Find where the given text appears and provide that cell's center as (X, Y) coordinate. 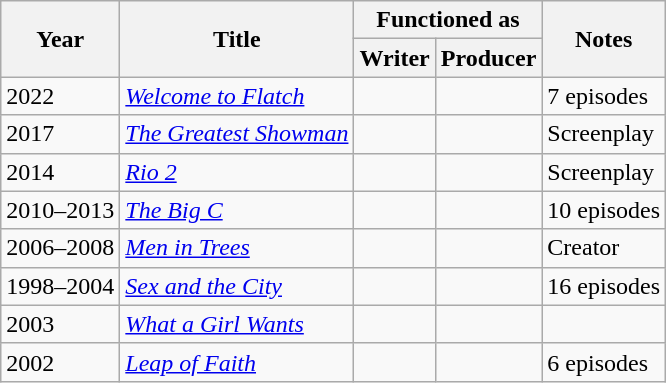
The Greatest Showman (237, 134)
Creator (604, 248)
2010–2013 (60, 210)
1998–2004 (60, 286)
16 episodes (604, 286)
Men in Trees (237, 248)
Sex and the City (237, 286)
Year (60, 39)
10 episodes (604, 210)
2006–2008 (60, 248)
7 episodes (604, 96)
2002 (60, 362)
Welcome to Flatch (237, 96)
What a Girl Wants (237, 324)
6 episodes (604, 362)
The Big C (237, 210)
Rio 2 (237, 172)
2017 (60, 134)
Functioned as (448, 20)
Writer (394, 58)
Producer (488, 58)
Notes (604, 39)
Title (237, 39)
Leap of Faith (237, 362)
2003 (60, 324)
2014 (60, 172)
2022 (60, 96)
